Scan for the cell matching the given text and deliver its [X, Y] coordinate at center. 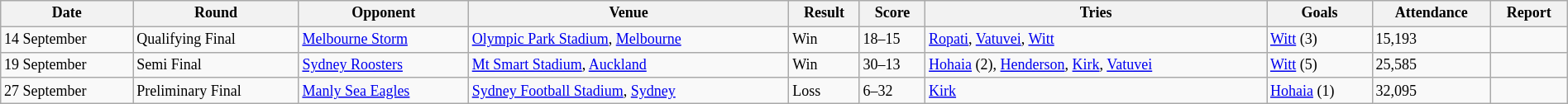
18–15 [892, 40]
Attendance [1431, 13]
Venue [629, 13]
Qualifying Final [216, 40]
32,095 [1431, 91]
Goals [1320, 13]
Date [67, 13]
Hohaia (1) [1320, 91]
25,585 [1431, 64]
Ropati, Vatuvei, Witt [1097, 40]
Preliminary Final [216, 91]
Melbourne Storm [384, 40]
Score [892, 13]
30–13 [892, 64]
Round [216, 13]
14 September [67, 40]
Manly Sea Eagles [384, 91]
27 September [67, 91]
Report [1528, 13]
Semi Final [216, 64]
Tries [1097, 13]
6–32 [892, 91]
Olympic Park Stadium, Melbourne [629, 40]
19 September [67, 64]
Result [824, 13]
Mt Smart Stadium, Auckland [629, 64]
Sydney Football Stadium, Sydney [629, 91]
Hohaia (2), Henderson, Kirk, Vatuvei [1097, 64]
Sydney Roosters [384, 64]
15,193 [1431, 40]
Loss [824, 91]
Witt (5) [1320, 64]
Witt (3) [1320, 40]
Kirk [1097, 91]
Opponent [384, 13]
